Scan for the cell matching the given text and deliver its (x, y) coordinate at center. 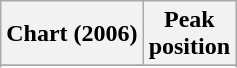
Chart (2006) (72, 34)
Peakposition (189, 34)
